Detect which cell encompasses the target text, then output its (x, y) center coordinate. 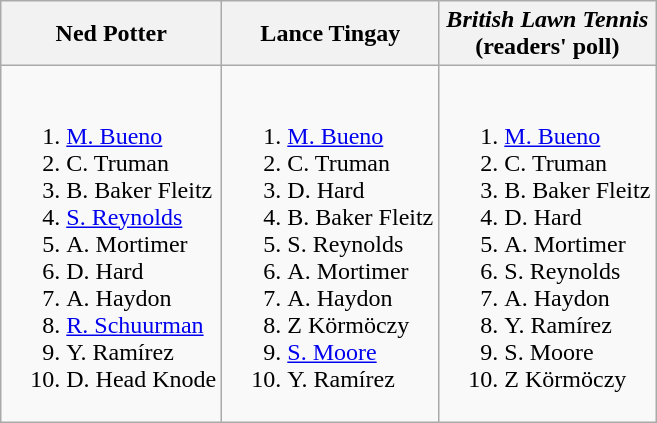
M. Bueno C. Truman B. Baker Fleitz D. Hard A. Mortimer S. Reynolds A. Haydon Y. Ramírez S. Moore Z Körmöczy (548, 244)
British Lawn Tennis(readers' poll) (548, 34)
Lance Tingay (330, 34)
Ned Potter (112, 34)
M. Bueno C. Truman B. Baker Fleitz S. Reynolds A. Mortimer D. Hard A. Haydon R. Schuurman Y. Ramírez D. Head Knode (112, 244)
M. Bueno C. Truman D. Hard B. Baker Fleitz S. Reynolds A. Mortimer A. Haydon Z Körmöczy S. Moore Y. Ramírez (330, 244)
